Detect which cell encompasses the target text, then output its (x, y) center coordinate. 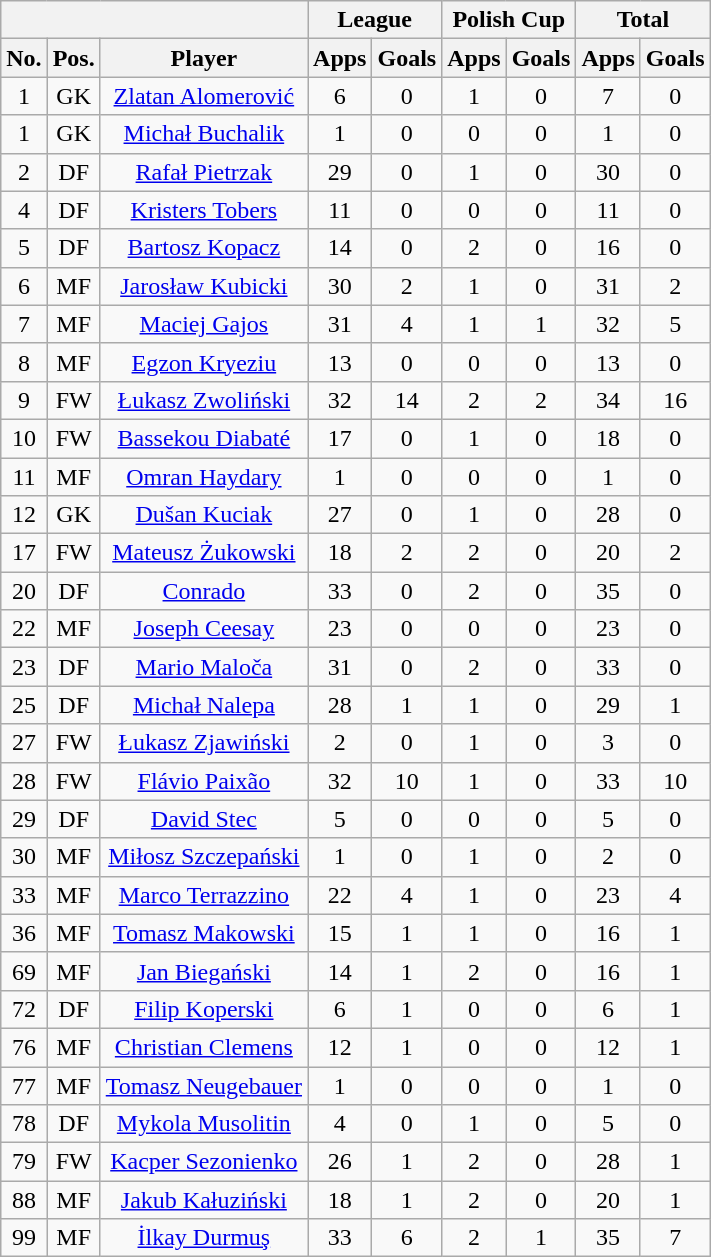
9 (24, 400)
34 (608, 400)
76 (24, 1047)
Tomasz Neugebauer (204, 1085)
Bartosz Kopacz (204, 248)
72 (24, 1009)
Łukasz Zwoliński (204, 400)
Bassekou Diabaté (204, 438)
Maciej Gajos (204, 324)
Conrado (204, 591)
3 (608, 743)
Omran Haydary (204, 477)
Dušan Kuciak (204, 515)
Zlatan Alomerović (204, 96)
Joseph Ceesay (204, 629)
Kristers Tobers (204, 210)
David Stec (204, 819)
Rafał Pietrzak (204, 172)
8 (24, 362)
Miłosz Szczepański (204, 857)
36 (24, 933)
78 (24, 1124)
Łukasz Zjawiński (204, 743)
Jarosław Kubicki (204, 286)
77 (24, 1085)
69 (24, 971)
Mario Maloča (204, 667)
İlkay Durmuş (204, 1238)
Tomasz Makowski (204, 933)
Flávio Paixão (204, 781)
Filip Koperski (204, 1009)
Total (643, 20)
99 (24, 1238)
Kacper Sezonienko (204, 1162)
Michał Buchalik (204, 134)
Marco Terrazzino (204, 895)
88 (24, 1200)
Polish Cup (509, 20)
Pos. (74, 58)
No. (24, 58)
Jakub Kałuziński (204, 1200)
Mateusz Żukowski (204, 553)
Player (204, 58)
Jan Biegański (204, 971)
26 (340, 1162)
League (375, 20)
Christian Clemens (204, 1047)
15 (340, 933)
Egzon Kryeziu (204, 362)
25 (24, 705)
Mykola Musolitin (204, 1124)
79 (24, 1162)
Michał Nalepa (204, 705)
